Detect which cell encompasses the target text, then output its (X, Y) center coordinate. 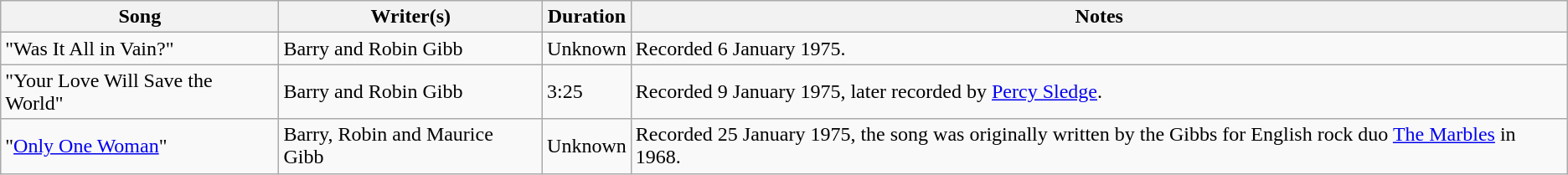
Recorded 9 January 1975, later recorded by Percy Sledge. (1099, 92)
Barry, Robin and Maurice Gibb (410, 146)
Recorded 25 January 1975, the song was originally written by the Gibbs for English rock duo The Marbles in 1968. (1099, 146)
"Was It All in Vain?" (140, 49)
Recorded 6 January 1975. (1099, 49)
Notes (1099, 17)
3:25 (587, 92)
"Only One Woman" (140, 146)
Duration (587, 17)
"Your Love Will Save the World" (140, 92)
Song (140, 17)
Writer(s) (410, 17)
